For the text-containing cell, return its midpoint in [X, Y] coordinate format. 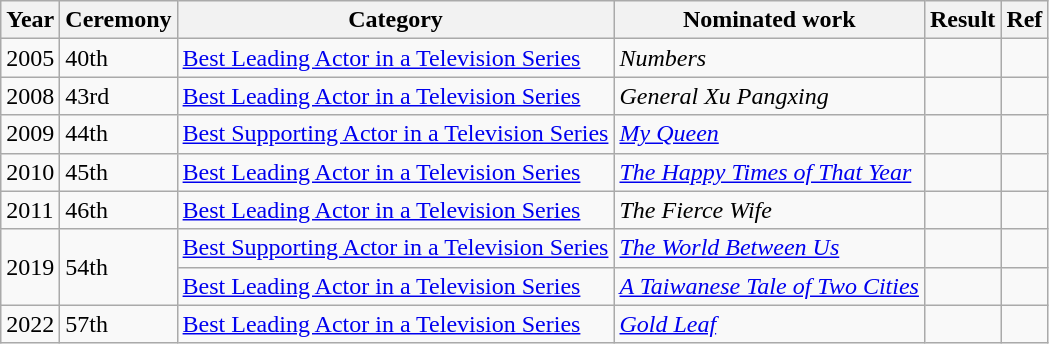
2009 [30, 134]
The Happy Times of That Year [769, 172]
The World Between Us [769, 248]
2011 [30, 210]
The Fierce Wife [769, 210]
Result [962, 20]
Gold Leaf [769, 324]
2005 [30, 58]
40th [118, 58]
45th [118, 172]
46th [118, 210]
Year [30, 20]
A Taiwanese Tale of Two Cities [769, 286]
Ref [1024, 20]
Ceremony [118, 20]
2019 [30, 267]
My Queen [769, 134]
2008 [30, 96]
2022 [30, 324]
Nominated work [769, 20]
2010 [30, 172]
54th [118, 267]
44th [118, 134]
Numbers [769, 58]
Category [396, 20]
General Xu Pangxing [769, 96]
43rd [118, 96]
57th [118, 324]
